Determine the [X, Y] coordinate at the center of the cell enclosing the given text.  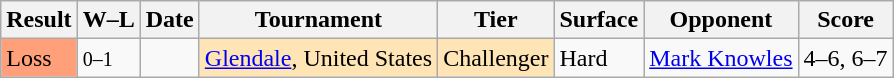
Hard [599, 58]
0–1 [108, 58]
Glendale, United States [318, 58]
Challenger [496, 58]
Tier [496, 20]
4–6, 6–7 [846, 58]
Score [846, 20]
Mark Knowles [721, 58]
Result [39, 20]
Surface [599, 20]
Opponent [721, 20]
Date [170, 20]
W–L [108, 20]
Tournament [318, 20]
Loss [39, 58]
